Pinpoint the cell where the given text exists, returning its (X, Y) midpoint coordinate. 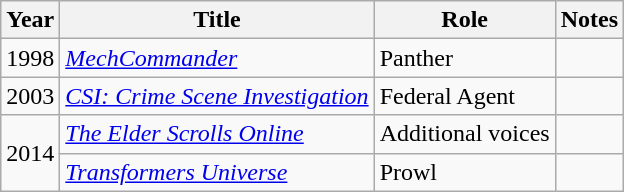
Title (217, 20)
Prowl (464, 172)
The Elder Scrolls Online (217, 134)
Year (30, 20)
Additional voices (464, 134)
Panther (464, 58)
Federal Agent (464, 96)
2014 (30, 153)
Notes (589, 20)
MechCommander (217, 58)
Transformers Universe (217, 172)
1998 (30, 58)
Role (464, 20)
2003 (30, 96)
CSI: Crime Scene Investigation (217, 96)
